Search for the cell housing the specified text and yield its [X, Y] center coordinate. 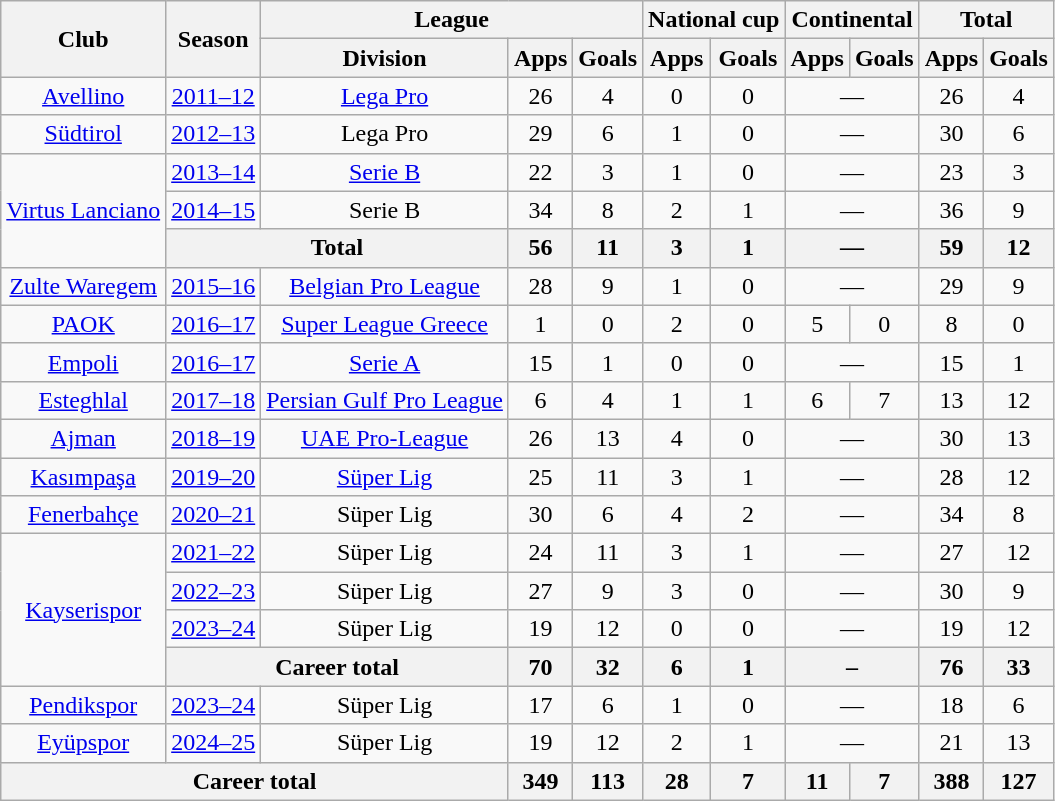
23 [951, 172]
36 [951, 210]
33 [1019, 667]
2017–18 [214, 400]
Eyüpspor [84, 743]
Kayserispor [84, 610]
League [452, 20]
Division [385, 58]
Belgian Pro League [385, 286]
Serie A [385, 362]
2019–20 [214, 477]
Club [84, 39]
2021–22 [214, 553]
2012–13 [214, 134]
2014–15 [214, 210]
Pendikspor [84, 705]
24 [540, 553]
Zulte Waregem [84, 286]
76 [951, 667]
2018–19 [214, 438]
Persian Gulf Pro League [385, 400]
349 [540, 781]
388 [951, 781]
5 [817, 324]
PAOK [84, 324]
Avellino [84, 96]
Virtus Lanciano [84, 210]
Continental [852, 20]
National cup [714, 20]
70 [540, 667]
Esteghlal [84, 400]
22 [540, 172]
Ajman [84, 438]
17 [540, 705]
Season [214, 39]
18 [951, 705]
2020–21 [214, 515]
59 [951, 248]
2013–14 [214, 172]
2024–25 [214, 743]
Empoli [84, 362]
113 [608, 781]
2015–16 [214, 286]
Kasımpaşa [84, 477]
127 [1019, 781]
UAE Pro-League [385, 438]
– [852, 667]
56 [540, 248]
Südtirol [84, 134]
Super League Greece [385, 324]
Fenerbahçe [84, 515]
25 [540, 477]
2022–23 [214, 591]
21 [951, 743]
32 [608, 667]
2011–12 [214, 96]
